Determine the [X, Y] coordinate at the center of the cell enclosing the given text.  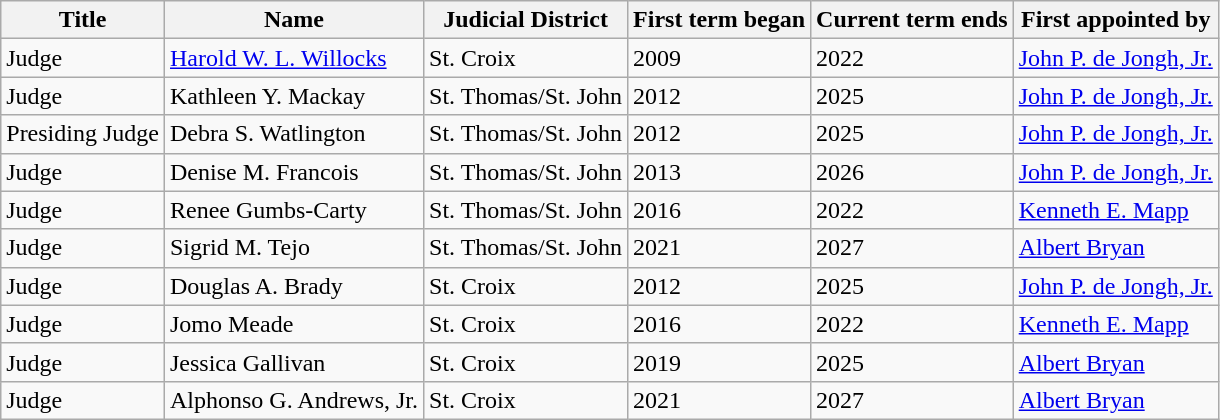
Judicial District [526, 20]
Douglas A. Brady [294, 286]
Kathleen Y. Mackay [294, 96]
Harold W. L. Willocks [294, 58]
Denise M. Francois [294, 172]
Current term ends [912, 20]
Title [83, 20]
2019 [720, 362]
First term began [720, 20]
2013 [720, 172]
Presiding Judge [83, 134]
Jomo Meade [294, 324]
2009 [720, 58]
Jessica Gallivan [294, 362]
Alphonso G. Andrews, Jr. [294, 400]
First appointed by [1116, 20]
Renee Gumbs-Carty [294, 210]
Sigrid M. Tejo [294, 248]
2026 [912, 172]
Name [294, 20]
Debra S. Watlington [294, 134]
